Provide the (x, y) coordinate of the cell's center where the given text is located.  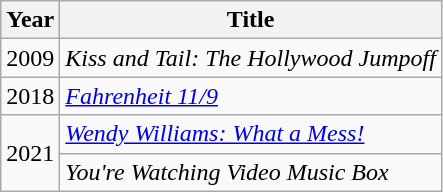
2009 (30, 58)
Wendy Williams: What a Mess! (251, 134)
You're Watching Video Music Box (251, 172)
Year (30, 20)
2018 (30, 96)
Kiss and Tail: The Hollywood Jumpoff (251, 58)
Title (251, 20)
2021 (30, 153)
Fahrenheit 11/9 (251, 96)
